Scan for the cell matching the given text and deliver its [x, y] coordinate at center. 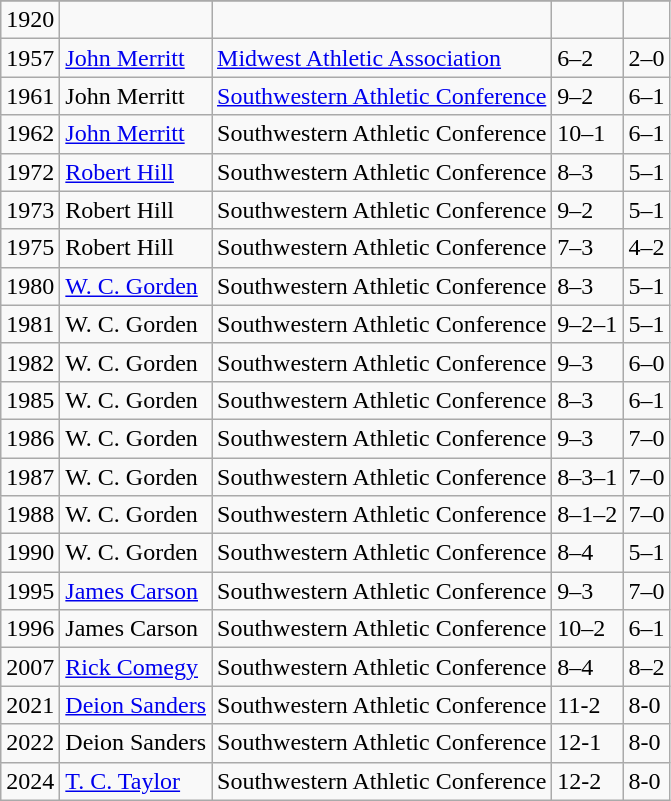
1995 [30, 591]
1980 [30, 286]
6–2 [588, 58]
8–2 [646, 667]
1982 [30, 362]
1972 [30, 172]
6–0 [646, 362]
1988 [30, 515]
1985 [30, 400]
1986 [30, 438]
1996 [30, 629]
1961 [30, 96]
1990 [30, 553]
4–2 [646, 248]
2–0 [646, 58]
11-2 [588, 705]
2007 [30, 667]
8–1–2 [588, 515]
7–3 [588, 248]
1981 [30, 324]
2024 [30, 781]
1975 [30, 248]
2022 [30, 743]
12-1 [588, 743]
Rick Comegy [136, 667]
12-2 [588, 781]
9–2–1 [588, 324]
1987 [30, 477]
1957 [30, 58]
2021 [30, 705]
8–3–1 [588, 477]
1920 [30, 20]
10–1 [588, 134]
Midwest Athletic Association [382, 58]
1962 [30, 134]
10–2 [588, 629]
T. C. Taylor [136, 781]
1973 [30, 210]
